Capture the cell that displays the provided text and extract its (x, y) central coordinate. 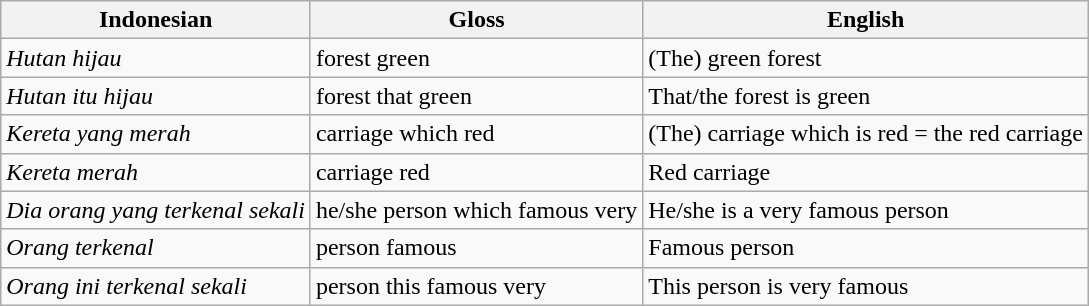
carriage red (476, 172)
Dia orang yang terkenal sekali (156, 210)
Gloss (476, 20)
Indonesian (156, 20)
English (866, 20)
Red carriage (866, 172)
Hutan itu hijau (156, 96)
(The) green forest (866, 58)
forest green (476, 58)
Kereta merah (156, 172)
He/she is a very famous person (866, 210)
he/she person which famous very (476, 210)
Kereta yang merah (156, 134)
(The) carriage which is red = the red carriage (866, 134)
Orang ini terkenal sekali (156, 286)
Hutan hijau (156, 58)
person this famous very (476, 286)
This person is very famous (866, 286)
carriage which red (476, 134)
That/the forest is green (866, 96)
forest that green (476, 96)
Famous person (866, 248)
Orang terkenal (156, 248)
person famous (476, 248)
